Output the [X, Y] coordinate of the center of the cell containing the given text.  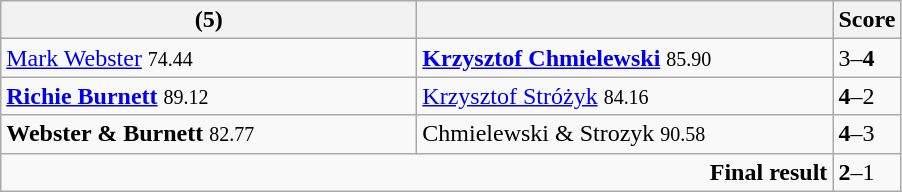
Score [867, 20]
Krzysztof Chmielewski 85.90 [625, 58]
4–3 [867, 134]
3–4 [867, 58]
Webster & Burnett 82.77 [209, 134]
Mark Webster 74.44 [209, 58]
4–2 [867, 96]
Final result [417, 172]
Richie Burnett 89.12 [209, 96]
2–1 [867, 172]
(5) [209, 20]
Chmielewski & Strozyk 90.58 [625, 134]
Krzysztof Stróżyk 84.16 [625, 96]
